Detect which cell encompasses the target text, then output its (X, Y) center coordinate. 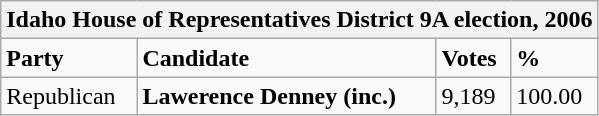
Candidate (286, 58)
Idaho House of Representatives District 9A election, 2006 (300, 20)
100.00 (554, 96)
Party (69, 58)
Lawerence Denney (inc.) (286, 96)
% (554, 58)
9,189 (474, 96)
Votes (474, 58)
Republican (69, 96)
